Search for the cell housing the specified text and yield its (X, Y) center coordinate. 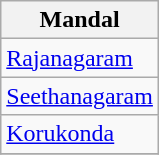
Korukonda (80, 134)
Rajanagaram (80, 58)
Seethanagaram (80, 96)
Mandal (80, 20)
